For the text-containing cell, return its midpoint in [X, Y] coordinate format. 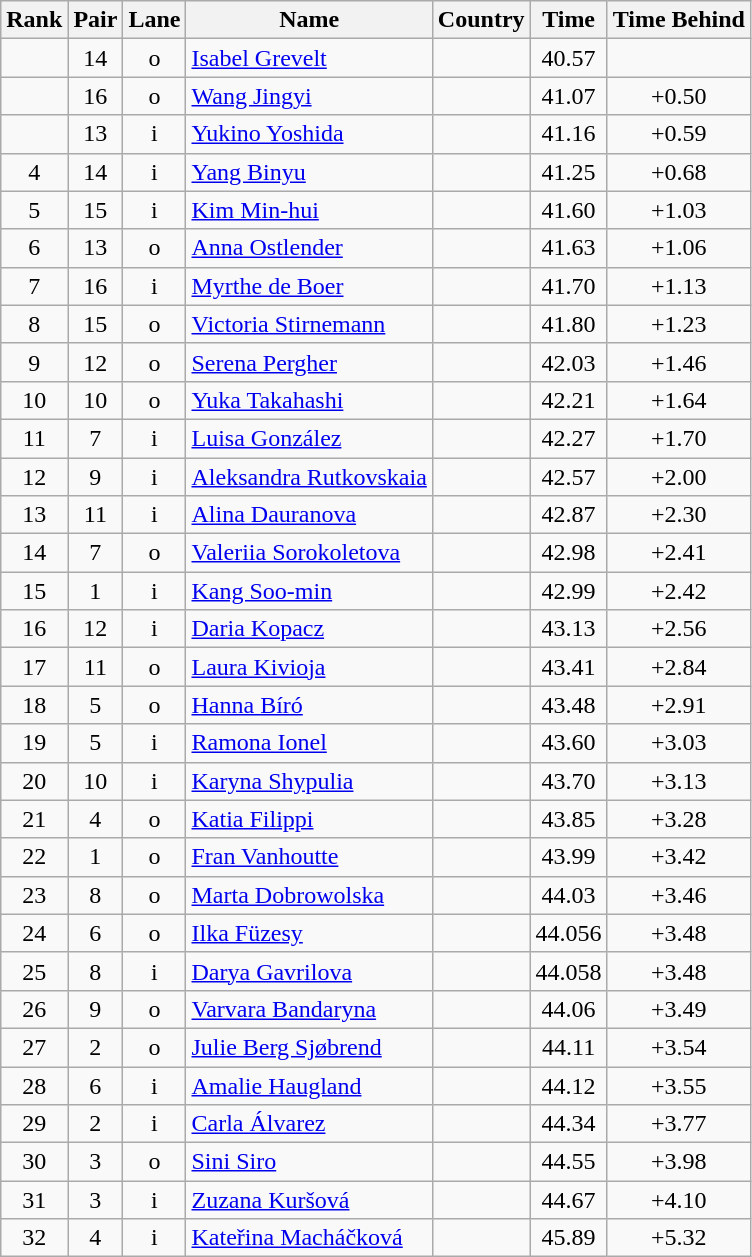
43.60 [568, 743]
18 [34, 705]
26 [34, 1009]
+3.55 [678, 1085]
Victoria Stirnemann [309, 324]
Kateřina Macháčková [309, 1238]
42.87 [568, 515]
Kang Soo-min [309, 591]
25 [34, 971]
+3.42 [678, 857]
Country [481, 20]
41.63 [568, 248]
21 [34, 819]
32 [34, 1238]
+5.32 [678, 1238]
40.57 [568, 58]
Serena Pergher [309, 362]
45.89 [568, 1238]
+0.68 [678, 172]
+1.64 [678, 400]
+2.41 [678, 553]
44.11 [568, 1047]
Ramona Ionel [309, 743]
Daria Kopacz [309, 629]
Laura Kivioja [309, 667]
43.13 [568, 629]
44.55 [568, 1162]
Pair [96, 20]
41.25 [568, 172]
31 [34, 1200]
+3.98 [678, 1162]
44.67 [568, 1200]
44.12 [568, 1085]
22 [34, 857]
+3.54 [678, 1047]
24 [34, 933]
41.80 [568, 324]
Yang Binyu [309, 172]
43.99 [568, 857]
20 [34, 781]
+3.28 [678, 819]
30 [34, 1162]
42.98 [568, 553]
+2.91 [678, 705]
Hanna Bíró [309, 705]
+1.03 [678, 210]
43.85 [568, 819]
42.27 [568, 438]
Aleksandra Rutkovskaia [309, 477]
+1.70 [678, 438]
+1.06 [678, 248]
Marta Dobrowolska [309, 895]
Kim Min-hui [309, 210]
43.48 [568, 705]
43.70 [568, 781]
28 [34, 1085]
+3.03 [678, 743]
29 [34, 1124]
+1.13 [678, 286]
+0.59 [678, 134]
41.60 [568, 210]
Alina Dauranova [309, 515]
Sini Siro [309, 1162]
Anna Ostlender [309, 248]
Rank [34, 20]
42.03 [568, 362]
Julie Berg Sjøbrend [309, 1047]
Darya Gavrilova [309, 971]
Myrthe de Boer [309, 286]
+2.30 [678, 515]
+4.10 [678, 1200]
+3.46 [678, 895]
41.07 [568, 96]
Fran Vanhoutte [309, 857]
Yukino Yoshida [309, 134]
44.06 [568, 1009]
Varvara Bandaryna [309, 1009]
Katia Filippi [309, 819]
Wang Jingyi [309, 96]
+2.84 [678, 667]
23 [34, 895]
Ilka Füzesy [309, 933]
+0.50 [678, 96]
41.70 [568, 286]
+3.13 [678, 781]
+3.49 [678, 1009]
27 [34, 1047]
Carla Álvarez [309, 1124]
+1.23 [678, 324]
Time Behind [678, 20]
+2.42 [678, 591]
Isabel Grevelt [309, 58]
Zuzana Kuršová [309, 1200]
Lane [154, 20]
Luisa González [309, 438]
19 [34, 743]
+3.77 [678, 1124]
43.41 [568, 667]
Valeriia Sorokoletova [309, 553]
44.056 [568, 933]
42.21 [568, 400]
17 [34, 667]
+1.46 [678, 362]
Name [309, 20]
44.34 [568, 1124]
+2.56 [678, 629]
42.57 [568, 477]
Amalie Haugland [309, 1085]
Yuka Takahashi [309, 400]
+2.00 [678, 477]
41.16 [568, 134]
42.99 [568, 591]
44.03 [568, 895]
44.058 [568, 971]
Karyna Shypulia [309, 781]
Time [568, 20]
